Return (x, y) of the center of cell containing provided text 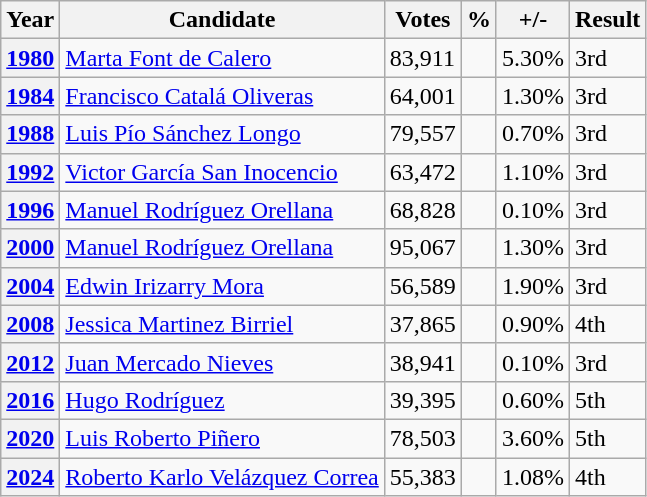
1992 (30, 172)
64,001 (422, 96)
Result (607, 20)
Jessica Martinez Birriel (222, 324)
1988 (30, 134)
37,865 (422, 324)
Hugo Rodríguez (222, 400)
+/- (532, 20)
38,941 (422, 362)
1.10% (532, 172)
68,828 (422, 210)
2004 (30, 286)
Marta Font de Calero (222, 58)
Francisco Catalá Oliveras (222, 96)
Juan Mercado Nieves (222, 362)
63,472 (422, 172)
2020 (30, 438)
Luis Pío Sánchez Longo (222, 134)
78,503 (422, 438)
0.70% (532, 134)
1984 (30, 96)
2000 (30, 248)
Roberto Karlo Velázquez Correa (222, 477)
2024 (30, 477)
56,589 (422, 286)
2008 (30, 324)
Votes (422, 20)
Victor García San Inocencio (222, 172)
0.60% (532, 400)
1980 (30, 58)
2016 (30, 400)
1.90% (532, 286)
95,067 (422, 248)
55,383 (422, 477)
Luis Roberto Piñero (222, 438)
83,911 (422, 58)
Edwin Irizarry Mora (222, 286)
79,557 (422, 134)
1.08% (532, 477)
0.90% (532, 324)
3.60% (532, 438)
2012 (30, 362)
Candidate (222, 20)
5.30% (532, 58)
Year (30, 20)
39,395 (422, 400)
% (478, 20)
1996 (30, 210)
